Scan for the cell matching the given text and deliver its [X, Y] coordinate at center. 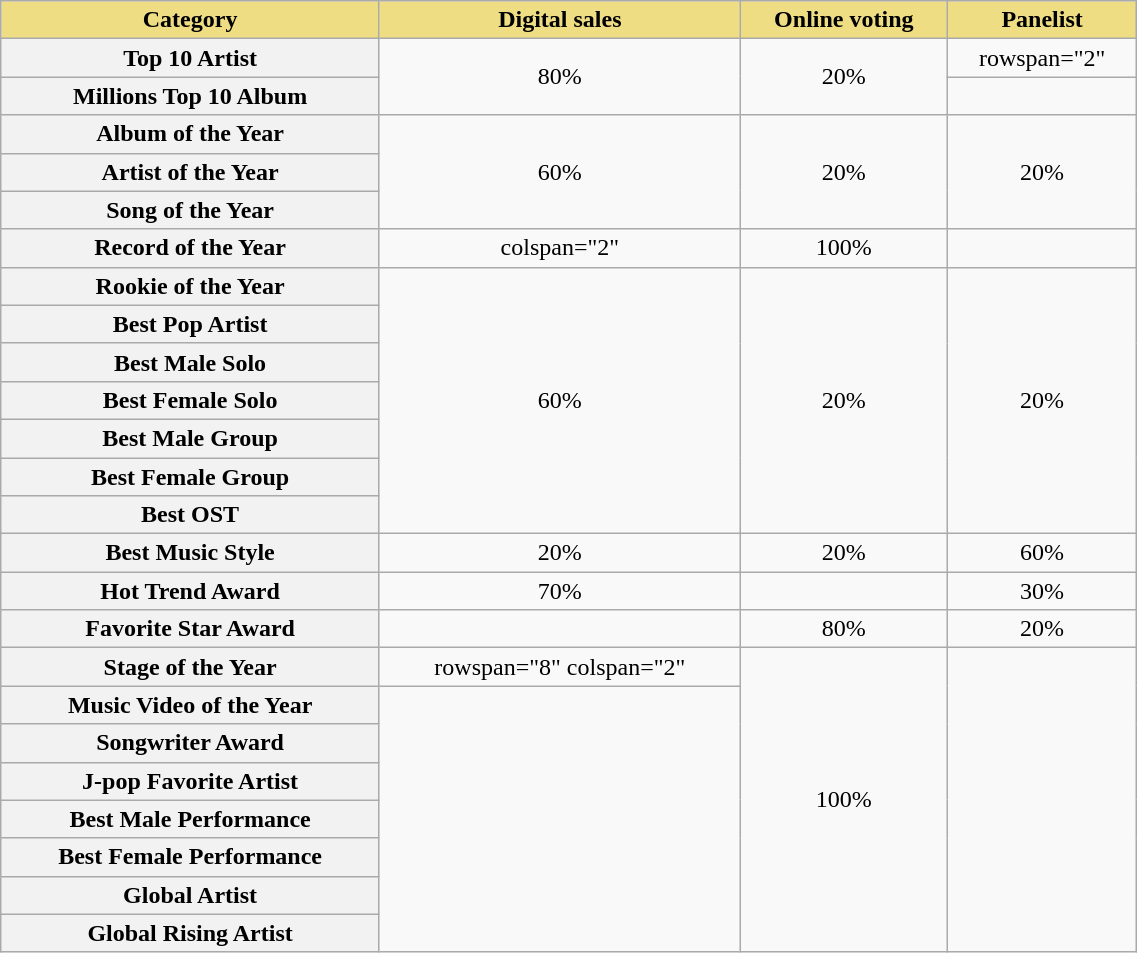
Song of the Year [190, 210]
Category [190, 20]
Songwriter Award [190, 743]
Record of the Year [190, 248]
Best Female Solo [190, 400]
rowspan="8" colspan="2" [560, 667]
Album of the Year [190, 134]
70% [560, 591]
Hot Trend Award [190, 591]
Best Pop Artist [190, 324]
Millions Top 10 Album [190, 96]
Best Male Solo [190, 362]
Best Music Style [190, 553]
Best Male Performance [190, 819]
Online voting [844, 20]
Artist of the Year [190, 172]
colspan="2" [560, 248]
30% [1042, 591]
Best Male Group [190, 438]
rowspan="2" [1042, 58]
Global Artist [190, 895]
J-pop Favorite Artist [190, 781]
Best OST [190, 515]
Global Rising Artist [190, 933]
Best Female Performance [190, 857]
Music Video of the Year [190, 705]
Best Female Group [190, 477]
Stage of the Year [190, 667]
Favorite Star Award [190, 629]
Rookie of the Year [190, 286]
Top 10 Artist [190, 58]
Panelist [1042, 20]
Digital sales [560, 20]
